Extract the (x, y) coordinate from the center of the cell holding the provided text.  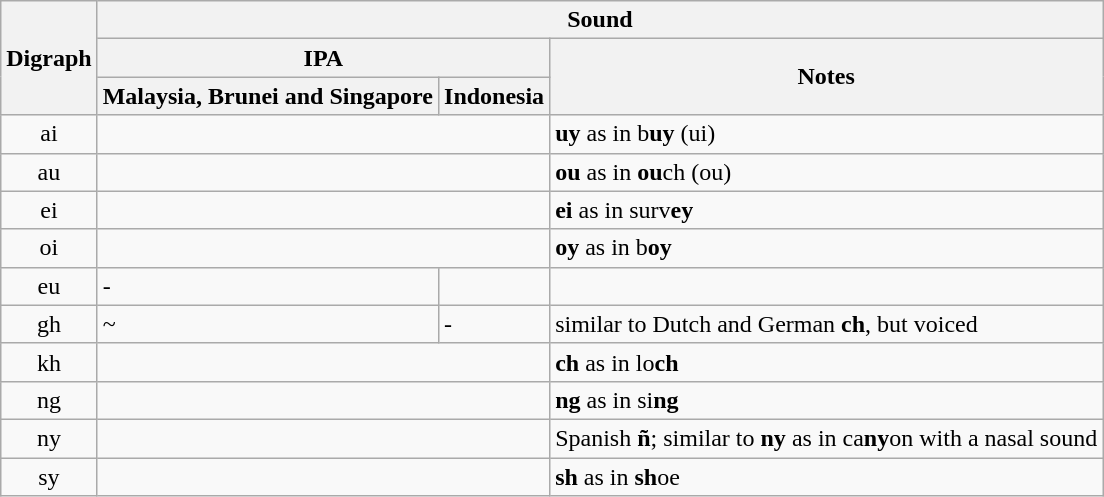
ei as in survey (826, 210)
similar to Dutch and German ch, but voiced (826, 324)
ch as in loch (826, 362)
IPA (323, 58)
kh (49, 362)
au (49, 172)
sy (49, 477)
uy as in buy (ui) (826, 134)
gh (49, 324)
oy as in boy (826, 248)
Spanish ñ; similar to ny as in canyon with a nasal sound (826, 438)
ng (49, 400)
Notes (826, 77)
ny (49, 438)
ou as in ouch (ou) (826, 172)
eu (49, 286)
Sound (600, 20)
Malaysia, Brunei and Singapore (268, 96)
Indonesia (494, 96)
ng as in sing (826, 400)
ei (49, 210)
sh as in shoe (826, 477)
~ (268, 324)
oi (49, 248)
ai (49, 134)
Digraph (49, 58)
